Identify which cell holds the provided text, then report its [X, Y] central coordinate. 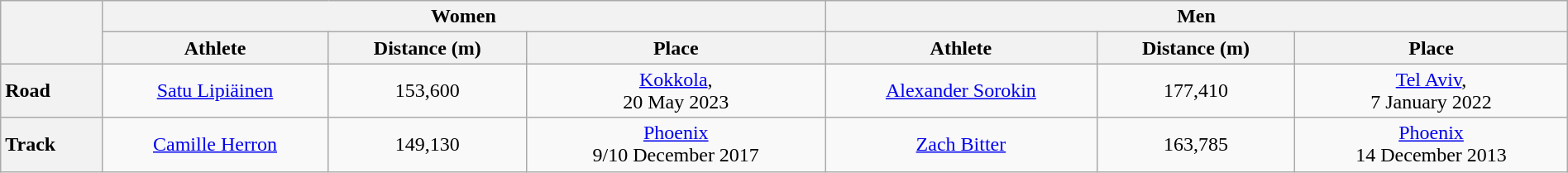
Alexander Sorokin [961, 91]
Road [51, 91]
Camille Herron [215, 144]
163,785 [1196, 144]
Women [463, 17]
Phoenix 9/10 December 2017 [676, 144]
177,410 [1196, 91]
Tel Aviv, 7 January 2022 [1431, 91]
Track [51, 144]
Men [1196, 17]
149,130 [428, 144]
Kokkola, 20 May 2023 [676, 91]
Satu Lipiäinen [215, 91]
Phoenix 14 December 2013 [1431, 144]
153,600 [428, 91]
Zach Bitter [961, 144]
